Output the (x, y) coordinate of the center of the cell containing the given text.  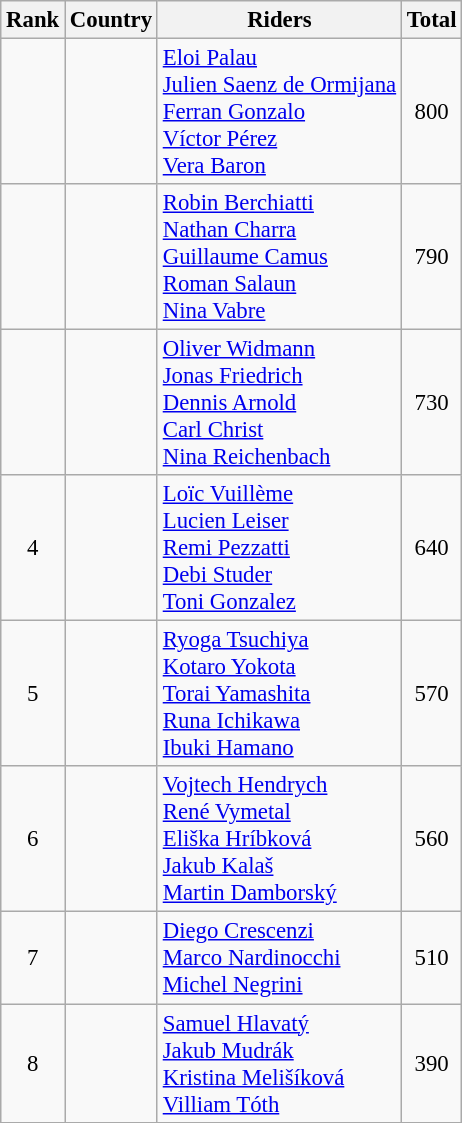
7 (33, 958)
Robin BerchiattiNathan CharraGuillaume CamusRoman SalaunNina Vabre (279, 257)
Riders (279, 20)
Ryoga TsuchiyaKotaro YokotaTorai YamashitaRuna IchikawaIbuki Hamano (279, 694)
570 (431, 694)
Oliver WidmannJonas FriedrichDennis ArnoldCarl ChristNina Reichenbach (279, 403)
Diego CrescenziMarco NardinocchiMichel Negrini (279, 958)
730 (431, 403)
Samuel HlavatýJakub MudrákKristina MelišíkováVilliam Tóth (279, 1064)
390 (431, 1064)
8 (33, 1064)
560 (431, 839)
800 (431, 112)
790 (431, 257)
Loïc VuillèmeLucien LeiserRemi PezzattiDebi StuderToni Gonzalez (279, 548)
640 (431, 548)
Country (112, 20)
4 (33, 548)
Eloi PalauJulien Saenz de OrmijanaFerran GonzaloVíctor PérezVera Baron (279, 112)
510 (431, 958)
Total (431, 20)
5 (33, 694)
Vojtech HendrychRené VymetalEliška HríbkováJakub KalašMartin Damborský (279, 839)
6 (33, 839)
Rank (33, 20)
